Identify which cell holds the provided text, then report its (x, y) central coordinate. 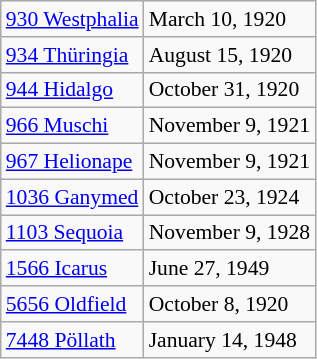
967 Helionape (72, 162)
1566 Icarus (72, 269)
1036 Ganymed (72, 197)
October 31, 1920 (230, 90)
November 9, 1928 (230, 233)
March 10, 1920 (230, 19)
930 Westphalia (72, 19)
934 Thüringia (72, 55)
August 15, 1920 (230, 55)
October 23, 1924 (230, 197)
1103 Sequoia (72, 233)
October 8, 1920 (230, 304)
7448 Pöllath (72, 340)
944 Hidalgo (72, 90)
June 27, 1949 (230, 269)
966 Muschi (72, 126)
5656 Oldfield (72, 304)
January 14, 1948 (230, 340)
